Extract the (x, y) coordinate from the center of the cell holding the provided text.  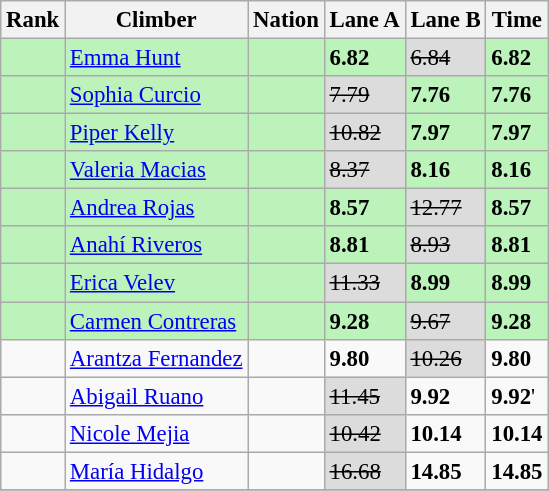
Nicole Mejia (156, 433)
9.67 (446, 321)
Erica Velev (156, 283)
Lane A (364, 20)
10.26 (446, 358)
11.33 (364, 283)
María Hidalgo (156, 471)
10.42 (364, 433)
Emma Hunt (156, 58)
8.37 (364, 170)
10.82 (364, 133)
11.45 (364, 396)
Sophia Curcio (156, 95)
6.84 (446, 58)
Time (517, 20)
Arantza Fernandez (156, 358)
12.77 (446, 208)
9.92' (517, 396)
Nation (286, 20)
Rank (33, 20)
7.79 (364, 95)
Anahí Riveros (156, 245)
16.68 (364, 471)
8.93 (446, 245)
Piper Kelly (156, 133)
Lane B (446, 20)
Climber (156, 20)
Carmen Contreras (156, 321)
9.92 (446, 396)
Abigail Ruano (156, 396)
Valeria Macias (156, 170)
Andrea Rojas (156, 208)
